From the cell containing the given text, extract its center point as [X, Y] coordinate. 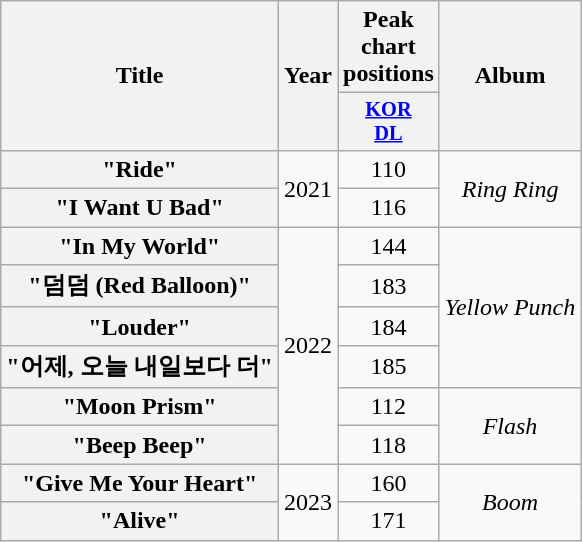
"어제, 오늘 내일보다 더" [140, 366]
"Give Me Your Heart" [140, 483]
Boom [510, 502]
116 [389, 208]
2021 [308, 188]
"Beep Beep" [140, 445]
KORDL [389, 122]
2022 [308, 346]
"Moon Prism" [140, 407]
Year [308, 76]
2023 [308, 502]
Ring Ring [510, 188]
110 [389, 169]
171 [389, 521]
"Louder" [140, 326]
Title [140, 76]
"I Want U Bad" [140, 208]
"Ride" [140, 169]
Peak chart positions [389, 47]
183 [389, 286]
118 [389, 445]
Flash [510, 426]
160 [389, 483]
184 [389, 326]
112 [389, 407]
144 [389, 246]
185 [389, 366]
"In My World" [140, 246]
"덤덤 (Red Balloon)" [140, 286]
Album [510, 76]
Yellow Punch [510, 308]
"Alive" [140, 521]
